Determine the [X, Y] coordinate at the center of the cell enclosing the given text.  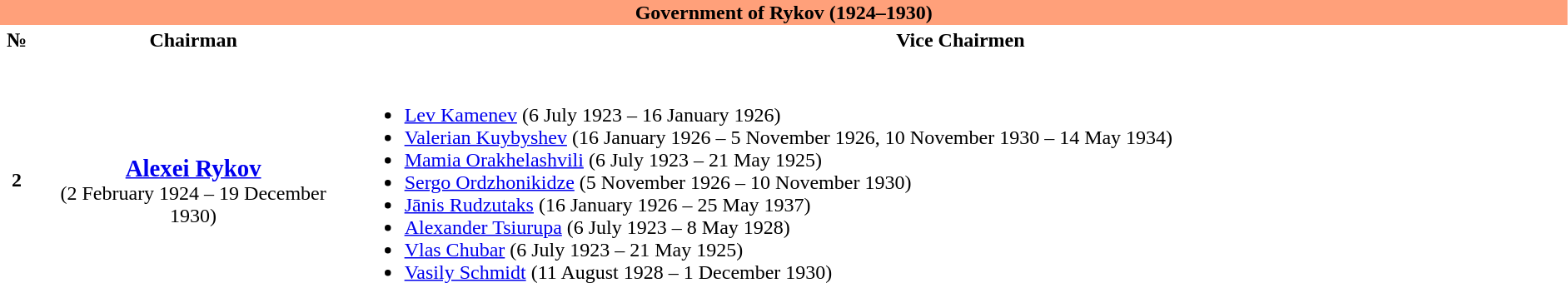
№ [17, 40]
Vice Chairmen [960, 40]
Government of Rykov (1924–1930) [784, 12]
Chairman [193, 40]
